Return the [x, y] coordinate for the center point of the cell that contains the specified text.  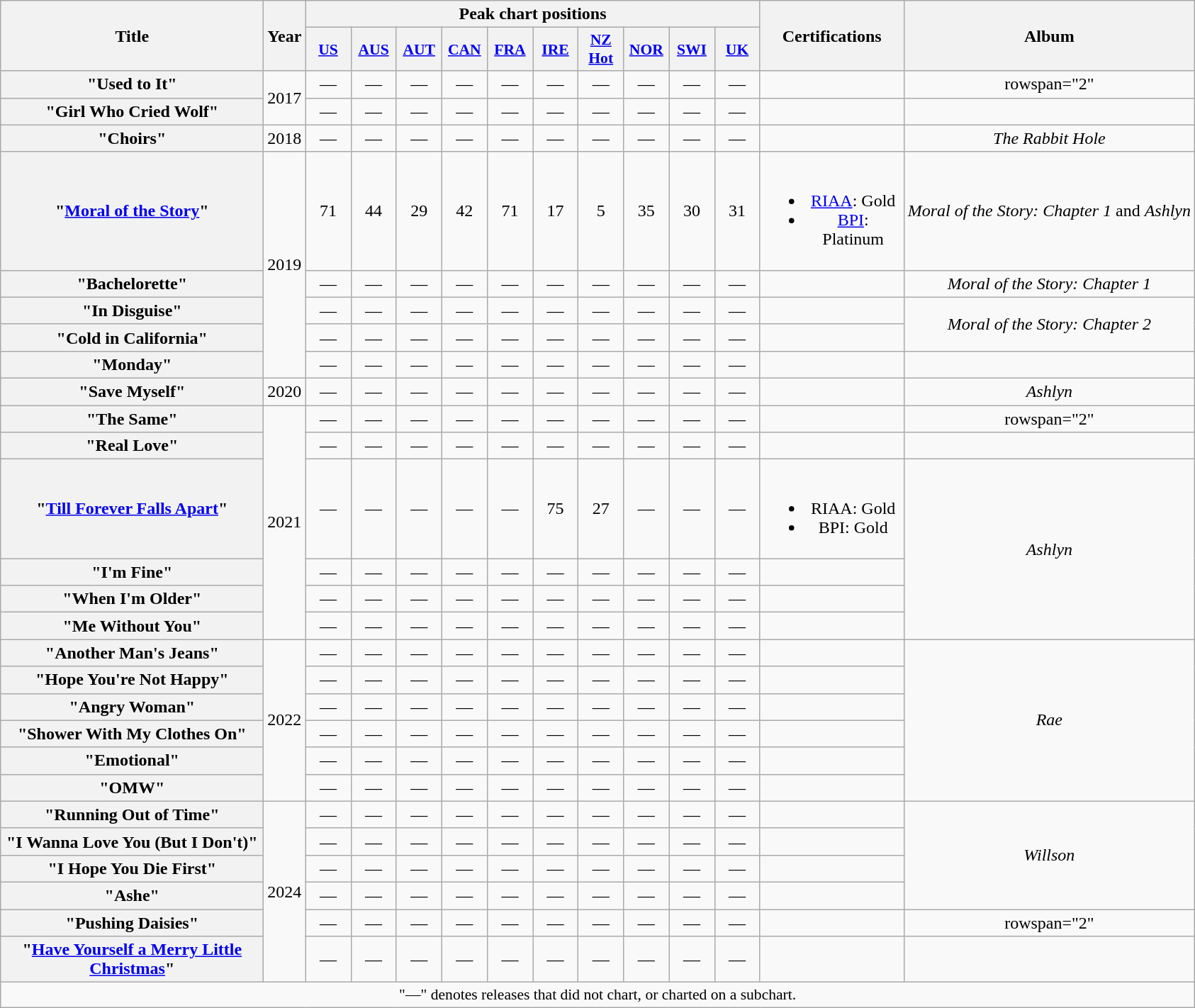
"Choirs" [132, 138]
AUT [419, 50]
Moral of the Story: Chapter 1 [1049, 284]
Moral of the Story: Chapter 2 [1049, 324]
"Shower With My Clothes On" [132, 734]
17 [556, 211]
"Pushing Daisies" [132, 922]
Peak chart positions [533, 14]
2024 [285, 892]
"Cold in California" [132, 337]
"I Hope You Die First" [132, 868]
"—" denotes releases that did not chart, or charted on a subchart. [598, 995]
NZHot [601, 50]
"Used to It" [132, 84]
"Save Myself" [132, 391]
5 [601, 211]
2019 [285, 265]
"Me Without You" [132, 626]
IRE [556, 50]
Rae [1049, 720]
"Real Love" [132, 446]
Year [285, 35]
Title [132, 35]
42 [464, 211]
2021 [285, 522]
Album [1049, 35]
2017 [285, 98]
"Hope You're Not Happy" [132, 680]
2020 [285, 391]
"The Same" [132, 419]
2018 [285, 138]
"Running Out of Time" [132, 814]
NOR [646, 50]
30 [692, 211]
CAN [464, 50]
75 [556, 509]
"In Disguise" [132, 310]
The Rabbit Hole [1049, 138]
UK [737, 50]
RIAA: GoldBPI: Gold [832, 509]
RIAA: GoldBPI: Platinum [832, 211]
Certifications [832, 35]
"Angry Woman" [132, 707]
27 [601, 509]
"Another Man's Jeans" [132, 653]
"Monday" [132, 364]
US [328, 50]
35 [646, 211]
Willson [1049, 855]
FRA [510, 50]
AUS [374, 50]
"When I'm Older" [132, 599]
SWI [692, 50]
"Emotional" [132, 761]
"Till Forever Falls Apart" [132, 509]
"Girl Who Cried Wolf" [132, 111]
"Bachelorette" [132, 284]
31 [737, 211]
"I Wanna Love You (But I Don't)" [132, 841]
"I'm Fine" [132, 572]
Moral of the Story: Chapter 1 and Ashlyn [1049, 211]
"Moral of the Story" [132, 211]
"Ashe" [132, 895]
"Have Yourself a Merry Little Christmas" [132, 960]
29 [419, 211]
2022 [285, 720]
44 [374, 211]
"OMW" [132, 788]
